Extract the (x, y) coordinate from the center of the cell holding the provided text.  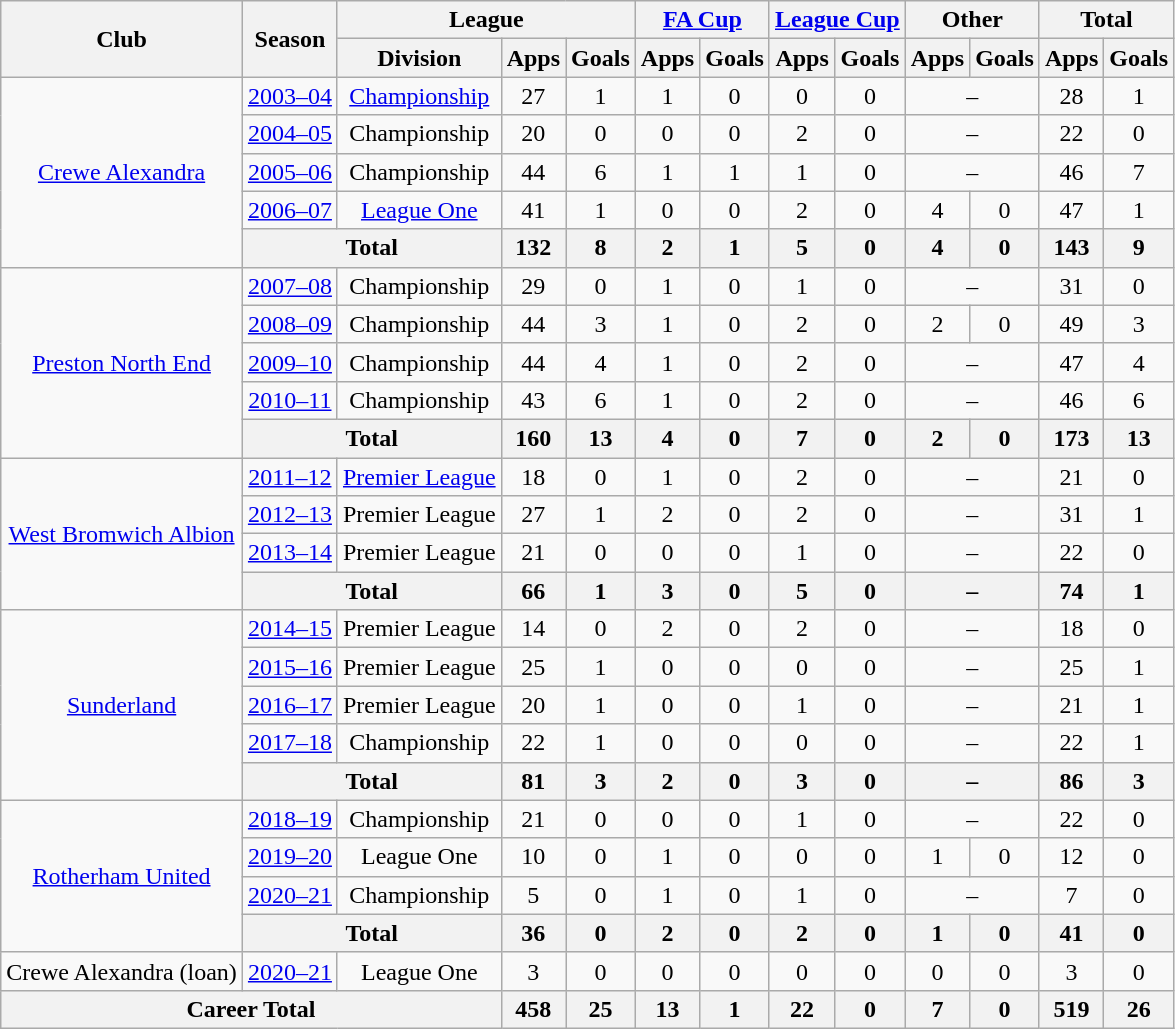
36 (533, 933)
League (486, 20)
2009–10 (290, 362)
2014–15 (290, 629)
2017–18 (290, 743)
Season (290, 39)
66 (533, 591)
Career Total (251, 1009)
2015–16 (290, 667)
29 (533, 286)
2007–08 (290, 286)
2012–13 (290, 515)
Division (419, 58)
10 (533, 857)
28 (1071, 96)
9 (1139, 248)
2005–06 (290, 172)
2010–11 (290, 400)
2006–07 (290, 210)
Crewe Alexandra (122, 172)
Crewe Alexandra (loan) (122, 971)
2011–12 (290, 477)
26 (1139, 1009)
Rotherham United (122, 876)
14 (533, 629)
49 (1071, 324)
519 (1071, 1009)
12 (1071, 857)
2018–19 (290, 819)
173 (1071, 438)
2019–20 (290, 857)
160 (533, 438)
2008–09 (290, 324)
Preston North End (122, 362)
74 (1071, 591)
132 (533, 248)
Club (122, 39)
43 (533, 400)
2016–17 (290, 705)
86 (1071, 781)
143 (1071, 248)
Other (972, 20)
8 (601, 248)
2003–04 (290, 96)
League Cup (837, 20)
FA Cup (702, 20)
458 (533, 1009)
2013–14 (290, 553)
Sunderland (122, 705)
2004–05 (290, 134)
81 (533, 781)
West Bromwich Albion (122, 534)
